Return the (x, y) coordinate for the center point of the cell that contains the specified text.  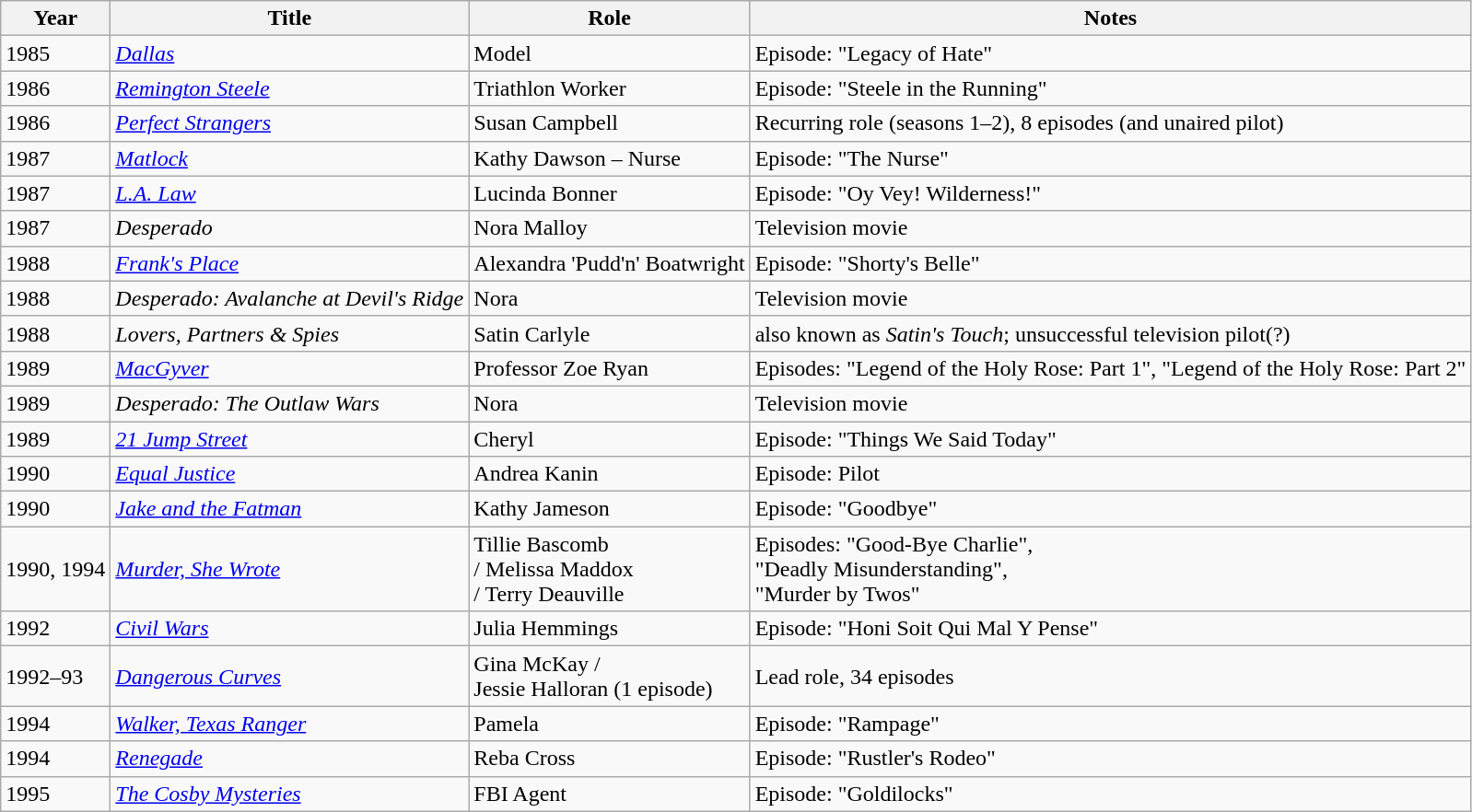
Episode: "The Nurse" (1111, 158)
Walker, Texas Ranger (289, 724)
Pamela (610, 724)
Episode: "Rampage" (1111, 724)
Alexandra 'Pudd'n' Boatwright (610, 263)
Episode: "Rustler's Rodeo" (1111, 759)
1992–93 (55, 676)
Kathy Jameson (610, 509)
Episode: "Goldilocks" (1111, 794)
Dallas (289, 53)
MacGyver (289, 368)
Desperado: The Outlaw Wars (289, 403)
1985 (55, 53)
1995 (55, 794)
Civil Wars (289, 629)
Reba Cross (610, 759)
Nora Malloy (610, 228)
Julia Hemmings (610, 629)
Desperado: Avalanche at Devil's Ridge (289, 298)
Episodes: "Good-Bye Charlie", "Deadly Misunderstanding", "Murder by Twos" (1111, 569)
FBI Agent (610, 794)
1990, 1994 (55, 569)
Episode: "Oy Vey! Wilderness!" (1111, 193)
Notes (1111, 18)
Episode: "Honi Soit Qui Mal Y Pense" (1111, 629)
Kathy Dawson – Nurse (610, 158)
Lead role, 34 episodes (1111, 676)
Year (55, 18)
Murder, She Wrote (289, 569)
Cheryl (610, 439)
21 Jump Street (289, 439)
Desperado (289, 228)
Title (289, 18)
The Cosby Mysteries (289, 794)
Episode: "Goodbye" (1111, 509)
Gina McKay /Jessie Halloran (1 episode) (610, 676)
1992 (55, 629)
Matlock (289, 158)
Role (610, 18)
Lucinda Bonner (610, 193)
Model (610, 53)
Tillie Bascomb/ Melissa Maddox/ Terry Deauville (610, 569)
Episode: "Steele in the Running" (1111, 88)
Remington Steele (289, 88)
Perfect Strangers (289, 123)
Renegade (289, 759)
Equal Justice (289, 474)
Professor Zoe Ryan (610, 368)
Dangerous Curves (289, 676)
also known as Satin's Touch; unsuccessful television pilot(?) (1111, 333)
Episode: "Shorty's Belle" (1111, 263)
Episode: "Legacy of Hate" (1111, 53)
Episode: "Things We Said Today" (1111, 439)
Andrea Kanin (610, 474)
Episodes: "Legend of the Holy Rose: Part 1", "Legend of the Holy Rose: Part 2" (1111, 368)
L.A. Law (289, 193)
Frank's Place (289, 263)
Jake and the Fatman (289, 509)
Lovers, Partners & Spies (289, 333)
Triathlon Worker (610, 88)
Susan Campbell (610, 123)
Episode: Pilot (1111, 474)
Satin Carlyle (610, 333)
Recurring role (seasons 1–2), 8 episodes (and unaired pilot) (1111, 123)
